Provide the (x, y) coordinate of the cell's center where the given text is located.  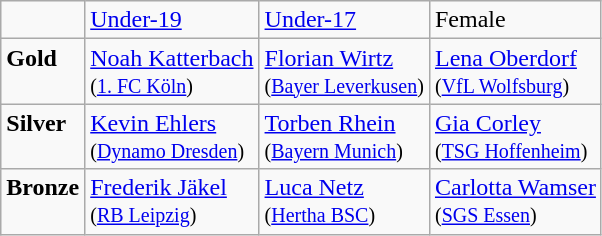
Carlotta Wamser (SGS Essen) (515, 202)
Florian Wirtz (Bayer Leverkusen) (344, 72)
Female (515, 20)
Under-19 (172, 20)
Bronze (43, 202)
Gia Corley (TSG Hoffenheim) (515, 136)
Silver (43, 136)
Luca Netz (Hertha BSC) (344, 202)
Lena Oberdorf (VfL Wolfsburg) (515, 72)
Frederik Jäkel (RB Leipzig) (172, 202)
Torben Rhein (Bayern Munich) (344, 136)
Gold (43, 72)
Under-17 (344, 20)
Noah Katterbach (1. FC Köln) (172, 72)
Kevin Ehlers (Dynamo Dresden) (172, 136)
